Search for the cell housing the specified text and yield its [x, y] center coordinate. 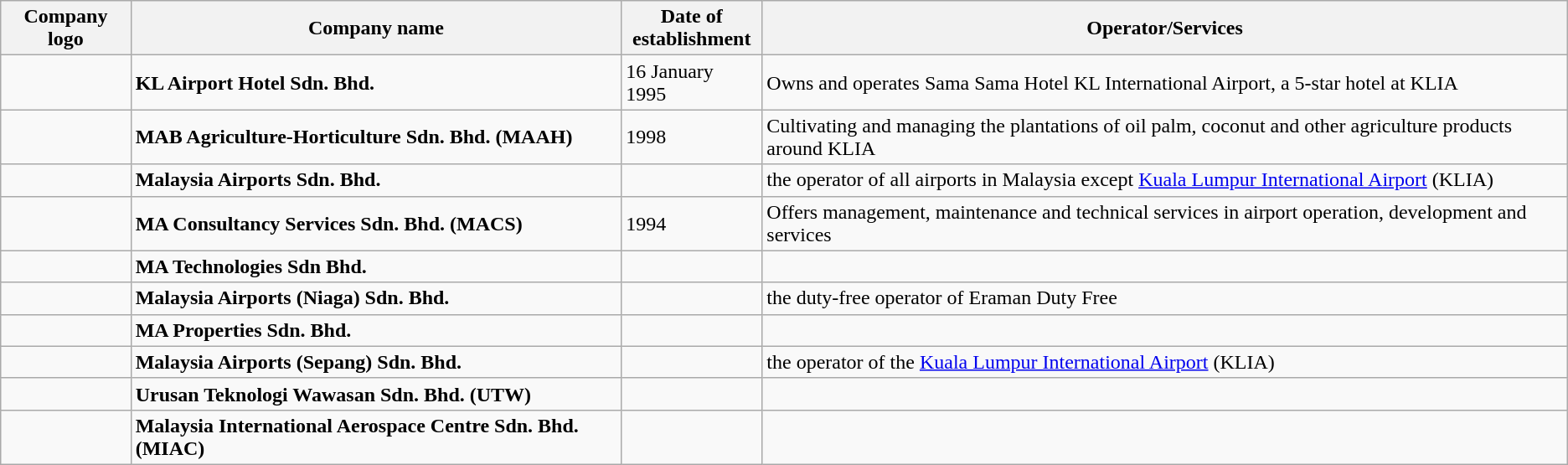
Company name [376, 28]
Malaysia Airports (Sepang) Sdn. Bhd. [376, 362]
MA Technologies Sdn Bhd. [376, 266]
the operator of the Kuala Lumpur International Airport (KLIA) [1164, 362]
the duty-free operator of Eraman Duty Free [1164, 298]
MA Properties Sdn. Bhd. [376, 330]
Offers management, maintenance and technical services in airport operation, development and services [1164, 223]
Owns and operates Sama Sama Hotel KL International Airport, a 5-star hotel at KLIA [1164, 82]
1998 [692, 137]
Company logo [65, 28]
Cultivating and managing the plantations of oil palm, coconut and other agriculture products around KLIA [1164, 137]
Malaysia Airports (Niaga) Sdn. Bhd. [376, 298]
KL Airport Hotel Sdn. Bhd. [376, 82]
Malaysia Airports Sdn. Bhd. [376, 180]
Date ofestablishment [692, 28]
MAB Agriculture-Horticulture Sdn. Bhd. (MAAH) [376, 137]
Operator/Services [1164, 28]
MA Consultancy Services Sdn. Bhd. (MACS) [376, 223]
1994 [692, 223]
the operator of all airports in Malaysia except Kuala Lumpur International Airport (KLIA) [1164, 180]
Urusan Teknologi Wawasan Sdn. Bhd. (UTW) [376, 394]
16 January 1995 [692, 82]
Malaysia International Aerospace Centre Sdn. Bhd. (MIAC) [376, 437]
